Capture the cell that displays the provided text and extract its [x, y] central coordinate. 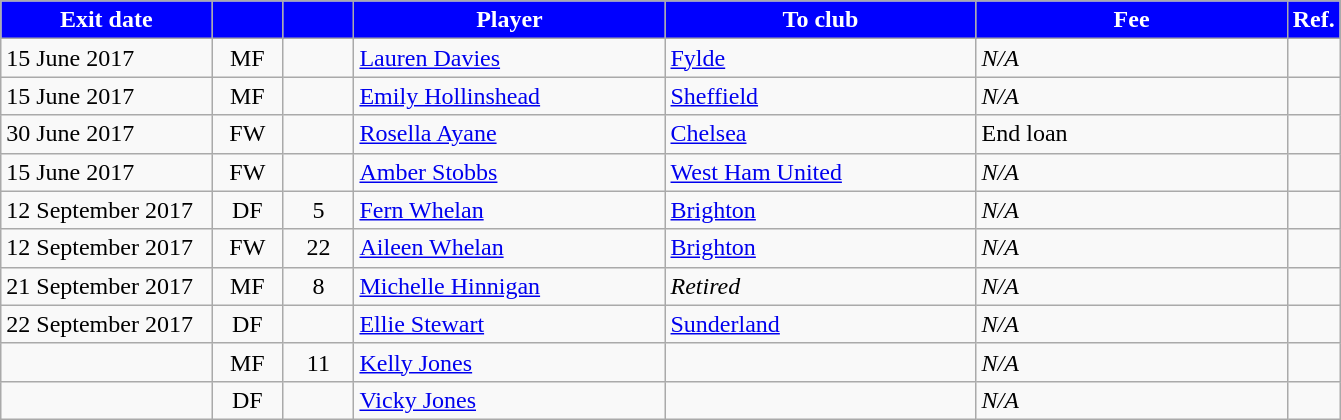
30 June 2017 [106, 134]
Fern Whelan [510, 210]
Michelle Hinnigan [510, 286]
West Ham United [820, 172]
Sheffield [820, 96]
Ref. [1314, 20]
11 [318, 362]
Amber Stobbs [510, 172]
Lauren Davies [510, 58]
21 September 2017 [106, 286]
5 [318, 210]
End loan [1132, 134]
Fee [1132, 20]
Aileen Whelan [510, 248]
22 September 2017 [106, 324]
22 [318, 248]
Emily Hollinshead [510, 96]
Sunderland [820, 324]
Ellie Stewart [510, 324]
Chelsea [820, 134]
Kelly Jones [510, 362]
Retired [820, 286]
To club [820, 20]
Fylde [820, 58]
8 [318, 286]
Exit date [106, 20]
Player [510, 20]
Vicky Jones [510, 400]
Rosella Ayane [510, 134]
